Find where the given text appears and provide that cell's center as (x, y) coordinate. 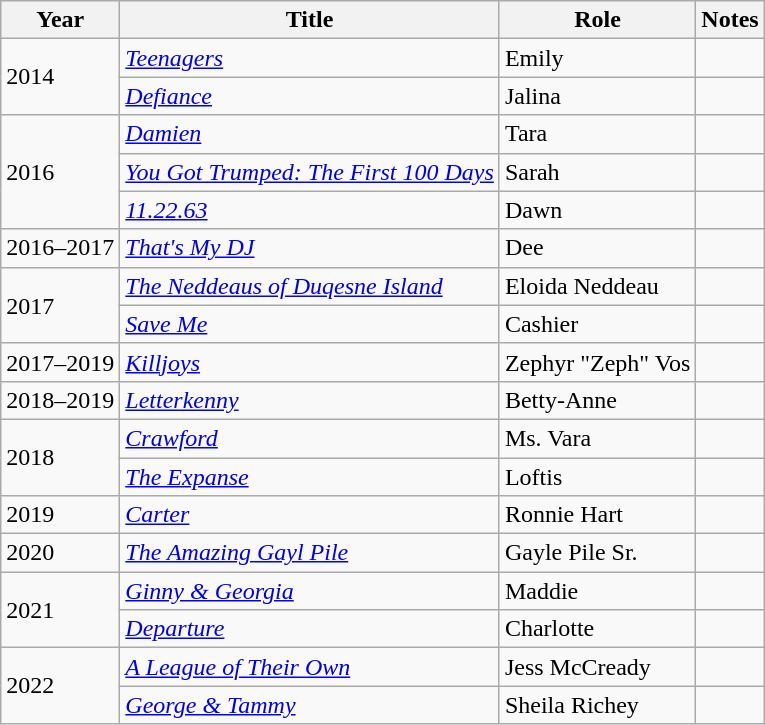
Ginny & Georgia (310, 591)
Loftis (597, 477)
2016–2017 (60, 248)
2022 (60, 686)
2020 (60, 553)
2017 (60, 305)
Title (310, 20)
Ms. Vara (597, 438)
Damien (310, 134)
Teenagers (310, 58)
Jess McCready (597, 667)
Letterkenny (310, 400)
Eloida Neddeau (597, 286)
The Amazing Gayl Pile (310, 553)
Save Me (310, 324)
Zephyr "Zeph" Vos (597, 362)
2014 (60, 77)
Defiance (310, 96)
That's My DJ (310, 248)
A League of Their Own (310, 667)
2017–2019 (60, 362)
2019 (60, 515)
Sarah (597, 172)
2021 (60, 610)
Gayle Pile Sr. (597, 553)
11.22.63 (310, 210)
Maddie (597, 591)
2018–2019 (60, 400)
Role (597, 20)
Charlotte (597, 629)
2016 (60, 172)
Notes (730, 20)
Betty-Anne (597, 400)
Departure (310, 629)
Ronnie Hart (597, 515)
2018 (60, 457)
Sheila Richey (597, 705)
Killjoys (310, 362)
Tara (597, 134)
The Neddeaus of Duqesne Island (310, 286)
Year (60, 20)
The Expanse (310, 477)
You Got Trumped: The First 100 Days (310, 172)
Emily (597, 58)
Jalina (597, 96)
George & Tammy (310, 705)
Crawford (310, 438)
Cashier (597, 324)
Dee (597, 248)
Carter (310, 515)
Dawn (597, 210)
